Return the (x, y) coordinate for the center point of the cell that contains the specified text.  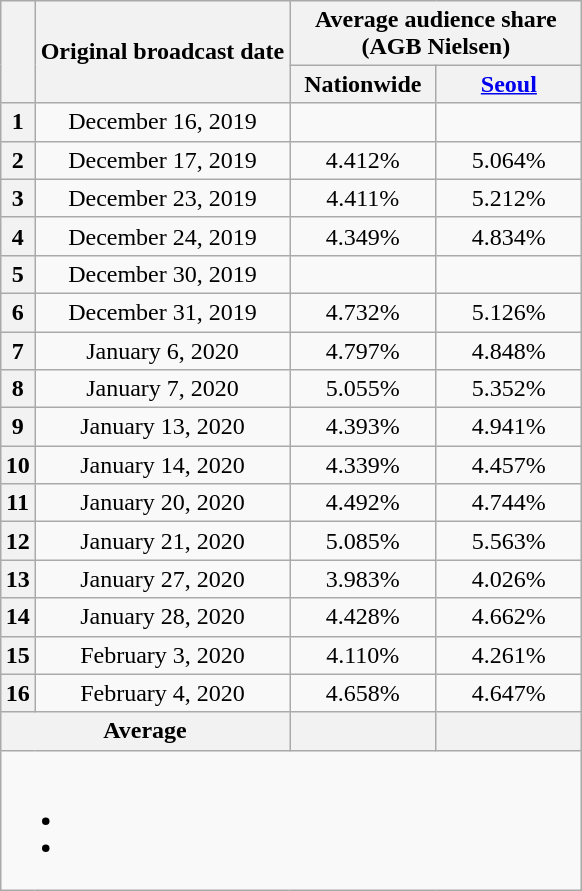
5.563% (509, 541)
4.647% (509, 693)
1 (18, 122)
4.797% (363, 351)
8 (18, 389)
4.339% (363, 465)
4.026% (509, 579)
4.428% (363, 617)
5.212% (509, 198)
5.055% (363, 389)
5.085% (363, 541)
January 20, 2020 (162, 503)
January 21, 2020 (162, 541)
4.848% (509, 351)
January 14, 2020 (162, 465)
5 (18, 274)
4.744% (509, 503)
4.110% (363, 655)
4.732% (363, 312)
4.261% (509, 655)
Average (145, 731)
January 27, 2020 (162, 579)
11 (18, 503)
9 (18, 427)
4.412% (363, 160)
Average audience share(AGB Nielsen) (436, 32)
January 6, 2020 (162, 351)
4.941% (509, 427)
December 31, 2019 (162, 312)
February 4, 2020 (162, 693)
January 7, 2020 (162, 389)
4.457% (509, 465)
Seoul (509, 84)
4.411% (363, 198)
4.662% (509, 617)
4.349% (363, 236)
2 (18, 160)
January 28, 2020 (162, 617)
5.352% (509, 389)
6 (18, 312)
14 (18, 617)
December 16, 2019 (162, 122)
December 30, 2019 (162, 274)
Nationwide (363, 84)
February 3, 2020 (162, 655)
4.658% (363, 693)
12 (18, 541)
16 (18, 693)
4 (18, 236)
December 24, 2019 (162, 236)
4.393% (363, 427)
13 (18, 579)
5.064% (509, 160)
January 13, 2020 (162, 427)
3.983% (363, 579)
5.126% (509, 312)
3 (18, 198)
4.834% (509, 236)
4.492% (363, 503)
15 (18, 655)
December 17, 2019 (162, 160)
December 23, 2019 (162, 198)
10 (18, 465)
Original broadcast date (162, 52)
7 (18, 351)
